Provide the [X, Y] coordinate of the cell's center where the given text is located.  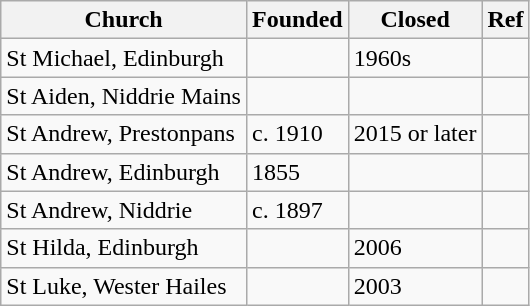
St Andrew, Edinburgh [124, 172]
2003 [415, 286]
St Aiden, Niddrie Mains [124, 96]
c. 1910 [297, 134]
c. 1897 [297, 210]
Closed [415, 20]
St Luke, Wester Hailes [124, 286]
1855 [297, 172]
2015 or later [415, 134]
Founded [297, 20]
Church [124, 20]
St Michael, Edinburgh [124, 58]
St Andrew, Niddrie [124, 210]
1960s [415, 58]
Ref [506, 20]
St Andrew, Prestonpans [124, 134]
2006 [415, 248]
St Hilda, Edinburgh [124, 248]
